Pinpoint the cell where the given text exists, returning its [x, y] midpoint coordinate. 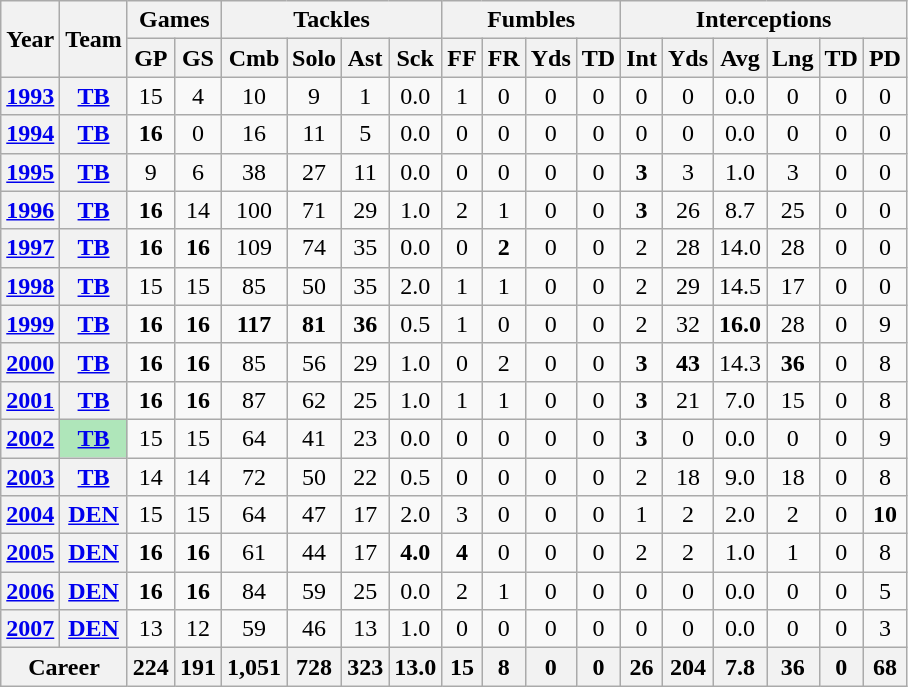
Ast [366, 58]
Int [642, 58]
1999 [30, 324]
1996 [30, 210]
44 [314, 553]
72 [254, 477]
84 [254, 591]
191 [198, 667]
2005 [30, 553]
PD [884, 58]
Games [174, 20]
2002 [30, 438]
22 [366, 477]
GP [150, 58]
224 [150, 667]
728 [314, 667]
Solo [314, 58]
1993 [30, 96]
2000 [30, 362]
43 [688, 362]
Career [64, 667]
1995 [30, 172]
1994 [30, 134]
41 [314, 438]
1997 [30, 248]
6 [198, 172]
FR [504, 58]
Year [30, 39]
21 [688, 400]
14.0 [740, 248]
1,051 [254, 667]
GS [198, 58]
1998 [30, 286]
38 [254, 172]
68 [884, 667]
Team [94, 39]
56 [314, 362]
12 [198, 629]
9.0 [740, 477]
109 [254, 248]
13.0 [416, 667]
2006 [30, 591]
Interceptions [764, 20]
2004 [30, 515]
Tackles [331, 20]
27 [314, 172]
Sck [416, 58]
71 [314, 210]
Cmb [254, 58]
204 [688, 667]
14.5 [740, 286]
2001 [30, 400]
87 [254, 400]
61 [254, 553]
Avg [740, 58]
81 [314, 324]
FF [462, 58]
47 [314, 515]
100 [254, 210]
8.7 [740, 210]
323 [366, 667]
Fumbles [532, 20]
62 [314, 400]
14.3 [740, 362]
117 [254, 324]
4.0 [416, 553]
7.8 [740, 667]
23 [366, 438]
7.0 [740, 400]
2003 [30, 477]
74 [314, 248]
16.0 [740, 324]
32 [688, 324]
46 [314, 629]
Lng [793, 58]
2007 [30, 629]
